Identify which cell holds the provided text, then report its [x, y] central coordinate. 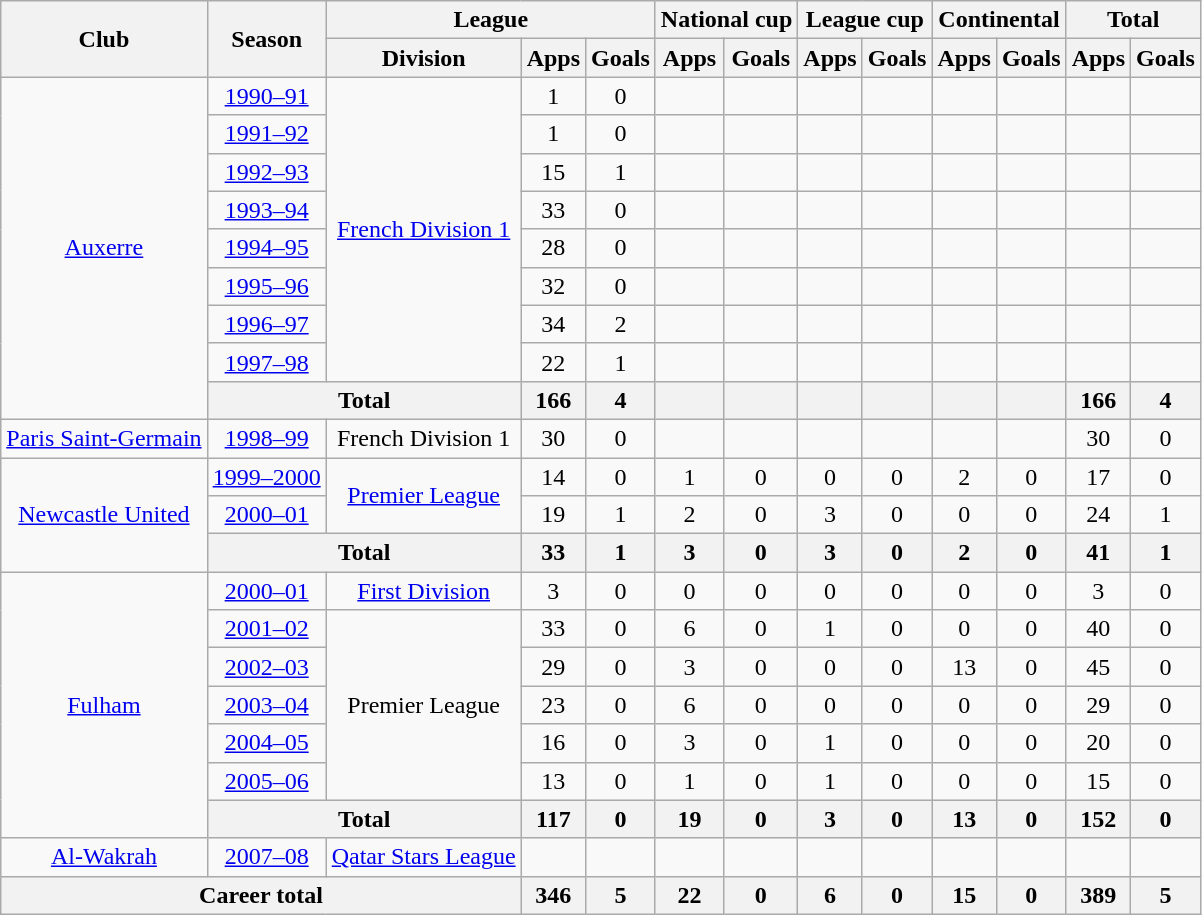
23 [553, 705]
2005–06 [266, 781]
346 [553, 895]
14 [553, 477]
Division [424, 58]
17 [1098, 477]
40 [1098, 629]
2001–02 [266, 629]
League [490, 20]
117 [553, 819]
2003–04 [266, 705]
389 [1098, 895]
First Division [424, 591]
Auxerre [104, 248]
1994–95 [266, 248]
24 [1098, 515]
2007–08 [266, 857]
Club [104, 39]
1992–93 [266, 172]
Al-Wakrah [104, 857]
28 [553, 248]
16 [553, 743]
45 [1098, 667]
1993–94 [266, 210]
41 [1098, 553]
34 [553, 324]
1998–99 [266, 438]
1996–97 [266, 324]
Paris Saint-Germain [104, 438]
Season [266, 39]
League cup [865, 20]
Career total [261, 895]
2002–03 [266, 667]
Qatar Stars League [424, 857]
Continental [999, 20]
Newcastle United [104, 515]
Fulham [104, 705]
National cup [726, 20]
1991–92 [266, 134]
1990–91 [266, 96]
32 [553, 286]
1997–98 [266, 362]
20 [1098, 743]
1995–96 [266, 286]
1999–2000 [266, 477]
152 [1098, 819]
2004–05 [266, 743]
